Detect which cell encompasses the target text, then output its [X, Y] center coordinate. 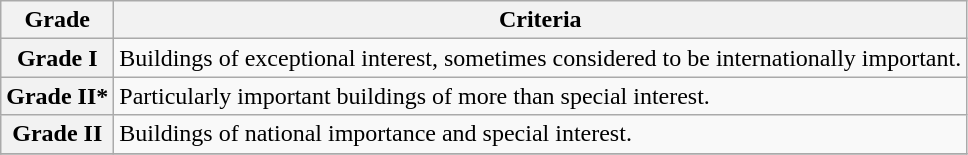
Particularly important buildings of more than special interest. [540, 96]
Buildings of national importance and special interest. [540, 134]
Criteria [540, 20]
Grade II [58, 134]
Grade I [58, 58]
Buildings of exceptional interest, sometimes considered to be internationally important. [540, 58]
Grade [58, 20]
Grade II* [58, 96]
